Capture the cell that displays the provided text and extract its [X, Y] central coordinate. 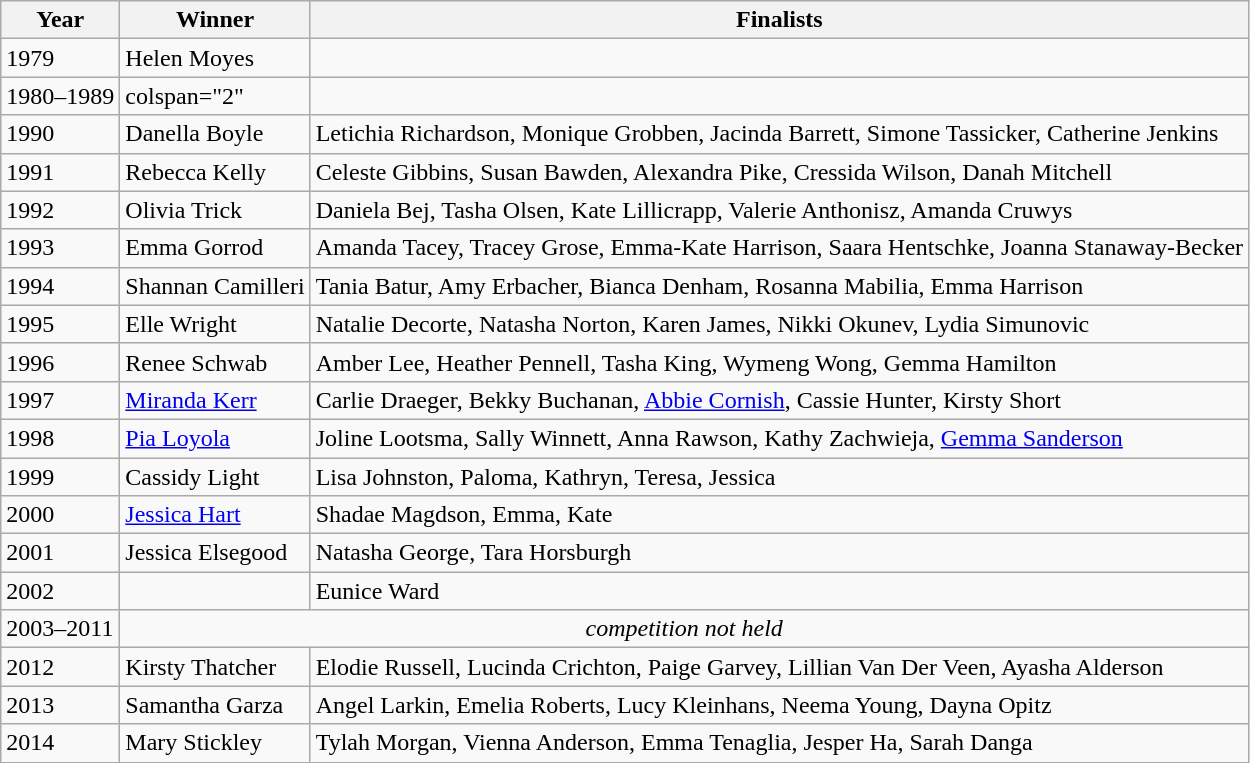
1996 [60, 362]
Cassidy Light [215, 477]
Tania Batur, Amy Erbacher, Bianca Denham, Rosanna Mabilia, Emma Harrison [779, 286]
Elodie Russell, Lucinda Crichton, Paige Garvey, Lillian Van Der Veen, Ayasha Alderson [779, 667]
competition not held [684, 629]
2002 [60, 591]
1998 [60, 438]
Helen Moyes [215, 58]
Jessica Elsegood [215, 553]
2013 [60, 705]
Natasha George, Tara Horsburgh [779, 553]
Renee Schwab [215, 362]
Emma Gorrod [215, 248]
Joline Lootsma, Sally Winnett, Anna Rawson, Kathy Zachwieja, Gemma Sanderson [779, 438]
Lisa Johnston, Paloma, Kathryn, Teresa, Jessica [779, 477]
Elle Wright [215, 324]
Jessica Hart [215, 515]
Samantha Garza [215, 705]
Finalists [779, 20]
Tylah Morgan, Vienna Anderson, Emma Tenaglia, Jesper Ha, Sarah Danga [779, 743]
Daniela Bej, Tasha Olsen, Kate Lillicrapp, Valerie Anthonisz, Amanda Cruwys [779, 210]
Year [60, 20]
Shadae Magdson, Emma, Kate [779, 515]
Eunice Ward [779, 591]
Pia Loyola [215, 438]
2012 [60, 667]
1999 [60, 477]
Miranda Kerr [215, 400]
Celeste Gibbins, Susan Bawden, Alexandra Pike, Cressida Wilson, Danah Mitchell [779, 172]
1992 [60, 210]
Amber Lee, Heather Pennell, Tasha King, Wymeng Wong, Gemma Hamilton [779, 362]
1991 [60, 172]
1995 [60, 324]
2003–2011 [60, 629]
1980–1989 [60, 96]
1994 [60, 286]
Carlie Draeger, Bekky Buchanan, Abbie Cornish, Cassie Hunter, Kirsty Short [779, 400]
2000 [60, 515]
Amanda Tacey, Tracey Grose, Emma-Kate Harrison, Saara Hentschke, Joanna Stanaway-Becker [779, 248]
2014 [60, 743]
Danella Boyle [215, 134]
Shannan Camilleri [215, 286]
2001 [60, 553]
1993 [60, 248]
Winner [215, 20]
Rebecca Kelly [215, 172]
Letichia Richardson, Monique Grobben, Jacinda Barrett, Simone Tassicker, Catherine Jenkins [779, 134]
Olivia Trick [215, 210]
1990 [60, 134]
Mary Stickley [215, 743]
Kirsty Thatcher [215, 667]
1997 [60, 400]
colspan="2" [215, 96]
Angel Larkin, Emelia Roberts, Lucy Kleinhans, Neema Young, Dayna Opitz [779, 705]
1979 [60, 58]
Natalie Decorte, Natasha Norton, Karen James, Nikki Okunev, Lydia Simunovic [779, 324]
